For the text-containing cell, return its midpoint in [x, y] coordinate format. 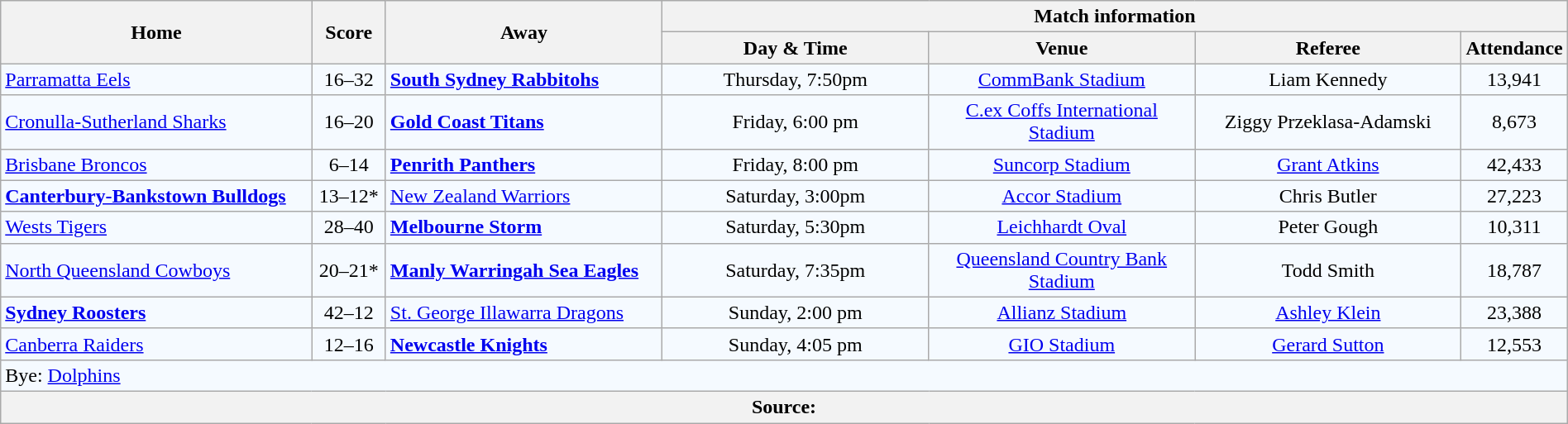
Peter Gough [1328, 227]
Friday, 8:00 pm [796, 164]
Manly Warringah Sea Eagles [523, 269]
Cronulla-Sutherland Sharks [156, 122]
Match information [1115, 17]
42–12 [349, 312]
Sydney Roosters [156, 312]
Penrith Panthers [523, 164]
South Sydney Rabbitohs [523, 79]
Allianz Stadium [1062, 312]
Queensland Country Bank Stadium [1062, 269]
Todd Smith [1328, 269]
27,223 [1514, 196]
18,787 [1514, 269]
Suncorp Stadium [1062, 164]
Referee [1328, 48]
Leichhardt Oval [1062, 227]
Parramatta Eels [156, 79]
23,388 [1514, 312]
Thursday, 7:50pm [796, 79]
Accor Stadium [1062, 196]
16–20 [349, 122]
12–16 [349, 344]
GIO Stadium [1062, 344]
Away [523, 32]
Gold Coast Titans [523, 122]
Ashley Klein [1328, 312]
C.ex Coffs International Stadium [1062, 122]
8,673 [1514, 122]
Canterbury-Bankstown Bulldogs [156, 196]
12,553 [1514, 344]
Attendance [1514, 48]
10,311 [1514, 227]
New Zealand Warriors [523, 196]
6–14 [349, 164]
Saturday, 3:00pm [796, 196]
Venue [1062, 48]
42,433 [1514, 164]
Saturday, 7:35pm [796, 269]
13,941 [1514, 79]
Wests Tigers [156, 227]
Day & Time [796, 48]
Bye: Dolphins [784, 375]
Friday, 6:00 pm [796, 122]
Melbourne Storm [523, 227]
20–21* [349, 269]
Gerard Sutton [1328, 344]
13–12* [349, 196]
Saturday, 5:30pm [796, 227]
Ziggy Przeklasa-Adamski [1328, 122]
Source: [784, 407]
Chris Butler [1328, 196]
North Queensland Cowboys [156, 269]
Brisbane Broncos [156, 164]
Sunday, 2:00 pm [796, 312]
Score [349, 32]
Home [156, 32]
Sunday, 4:05 pm [796, 344]
Newcastle Knights [523, 344]
28–40 [349, 227]
16–32 [349, 79]
St. George Illawarra Dragons [523, 312]
Canberra Raiders [156, 344]
CommBank Stadium [1062, 79]
Grant Atkins [1328, 164]
Liam Kennedy [1328, 79]
